Extract the (x, y) coordinate from the center of the cell holding the provided text.  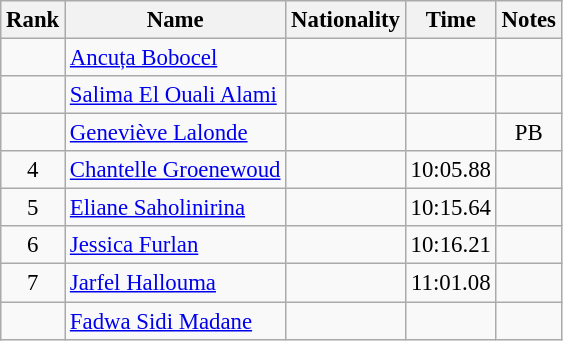
Rank (33, 20)
6 (33, 245)
Salima El Ouali Alami (176, 95)
Geneviève Lalonde (176, 133)
10:16.21 (450, 245)
5 (33, 208)
Nationality (346, 20)
7 (33, 283)
Fadwa Sidi Madane (176, 321)
Notes (528, 20)
Eliane Saholinirina (176, 208)
PB (528, 133)
Chantelle Groenewoud (176, 170)
Name (176, 20)
Jarfel Hallouma (176, 283)
11:01.08 (450, 283)
Jessica Furlan (176, 245)
Time (450, 20)
10:15.64 (450, 208)
4 (33, 170)
Ancuța Bobocel (176, 58)
10:05.88 (450, 170)
